Locate the cell with the specified text and output its [X, Y] center coordinate. 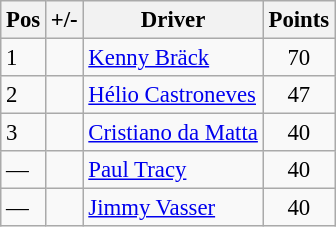
Paul Tracy [173, 170]
Pos [24, 20]
3 [24, 133]
Cristiano da Matta [173, 133]
70 [298, 58]
Jimmy Vasser [173, 208]
47 [298, 95]
+/- [65, 20]
Kenny Bräck [173, 58]
Points [298, 20]
Hélio Castroneves [173, 95]
1 [24, 58]
2 [24, 95]
Driver [173, 20]
